Capture the cell that displays the provided text and extract its [x, y] central coordinate. 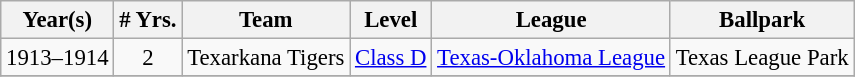
Level [391, 20]
Texas League Park [762, 58]
Year(s) [58, 20]
# Yrs. [148, 20]
Texas-Oklahoma League [552, 58]
2 [148, 58]
Texarkana Tigers [266, 58]
Class D [391, 58]
League [552, 20]
Team [266, 20]
1913–1914 [58, 58]
Ballpark [762, 20]
